Output the [X, Y] coordinate of the center of the cell containing the given text.  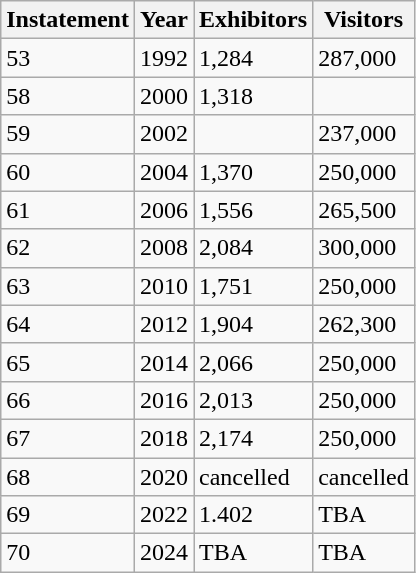
67 [68, 438]
2014 [164, 362]
2,066 [254, 362]
1,370 [254, 172]
2008 [164, 248]
66 [68, 400]
68 [68, 477]
2024 [164, 553]
1,318 [254, 96]
59 [68, 134]
53 [68, 58]
2000 [164, 96]
2,013 [254, 400]
62 [68, 248]
287,000 [364, 58]
2020 [164, 477]
237,000 [364, 134]
65 [68, 362]
1,556 [254, 210]
58 [68, 96]
2012 [164, 324]
1,751 [254, 286]
1992 [164, 58]
1.402 [254, 515]
2,084 [254, 248]
61 [68, 210]
2002 [164, 134]
64 [68, 324]
300,000 [364, 248]
60 [68, 172]
2006 [164, 210]
Instatement [68, 20]
2004 [164, 172]
2022 [164, 515]
1,904 [254, 324]
2,174 [254, 438]
2010 [164, 286]
Visitors [364, 20]
Exhibitors [254, 20]
69 [68, 515]
2016 [164, 400]
Year [164, 20]
265,500 [364, 210]
2018 [164, 438]
1,284 [254, 58]
63 [68, 286]
70 [68, 553]
262,300 [364, 324]
